Find where the given text appears and provide that cell's center as (x, y) coordinate. 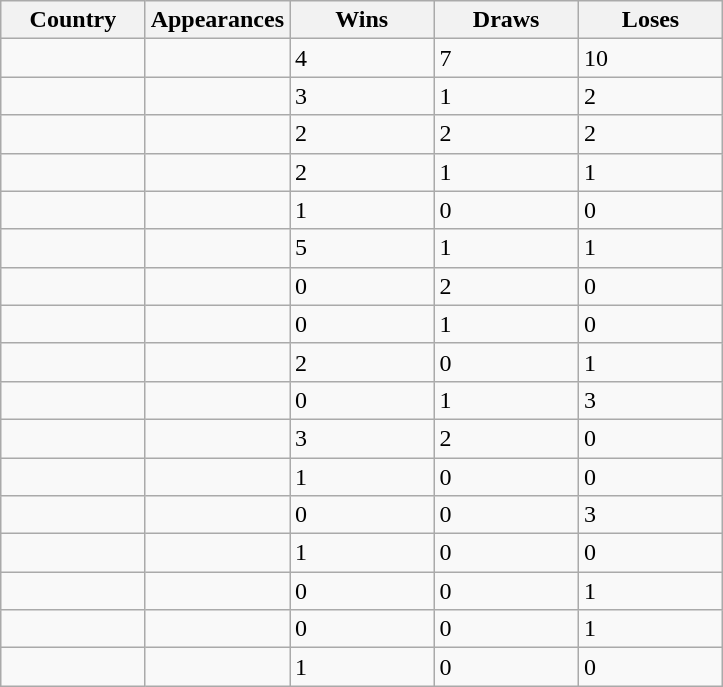
Wins (362, 20)
Loses (650, 20)
Country (73, 20)
4 (362, 58)
7 (506, 58)
Appearances (217, 20)
5 (362, 248)
Draws (506, 20)
10 (650, 58)
